Return the (X, Y) coordinate for the center point of the cell that contains the specified text.  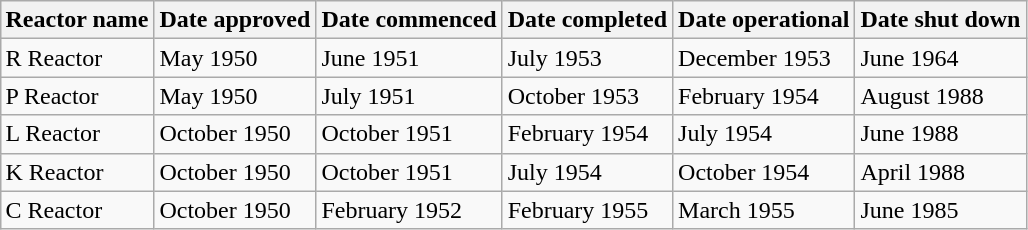
December 1953 (764, 58)
June 1988 (940, 134)
Date operational (764, 20)
Date shut down (940, 20)
June 1964 (940, 58)
February 1955 (587, 210)
October 1953 (587, 96)
P Reactor (77, 96)
June 1951 (409, 58)
July 1951 (409, 96)
Reactor name (77, 20)
L Reactor (77, 134)
K Reactor (77, 172)
April 1988 (940, 172)
March 1955 (764, 210)
February 1952 (409, 210)
October 1954 (764, 172)
August 1988 (940, 96)
July 1953 (587, 58)
Date approved (235, 20)
Date commenced (409, 20)
June 1985 (940, 210)
C Reactor (77, 210)
R Reactor (77, 58)
Date completed (587, 20)
